Detect which cell encompasses the target text, then output its [x, y] center coordinate. 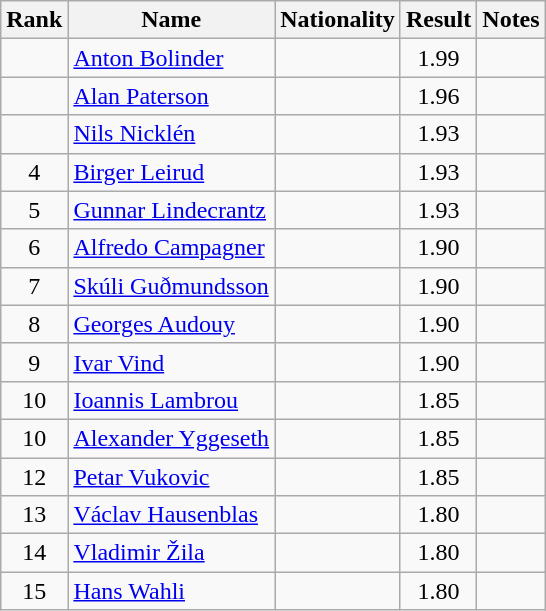
Georges Audouy [172, 324]
Nationality [338, 20]
Ioannis Lambrou [172, 400]
Hans Wahli [172, 591]
Skúli Guðmundsson [172, 286]
9 [34, 362]
Gunnar Lindecrantz [172, 210]
Alexander Yggeseth [172, 438]
7 [34, 286]
Ivar Vind [172, 362]
12 [34, 477]
Petar Vukovic [172, 477]
Name [172, 20]
Nils Nicklén [172, 134]
13 [34, 515]
Alfredo Campagner [172, 248]
6 [34, 248]
8 [34, 324]
5 [34, 210]
Birger Leirud [172, 172]
14 [34, 553]
Rank [34, 20]
4 [34, 172]
1.96 [438, 96]
Václav Hausenblas [172, 515]
Vladimir Žila [172, 553]
Alan Paterson [172, 96]
15 [34, 591]
1.99 [438, 58]
Anton Bolinder [172, 58]
Result [438, 20]
Notes [511, 20]
